Pinpoint the cell where the given text exists, returning its (x, y) midpoint coordinate. 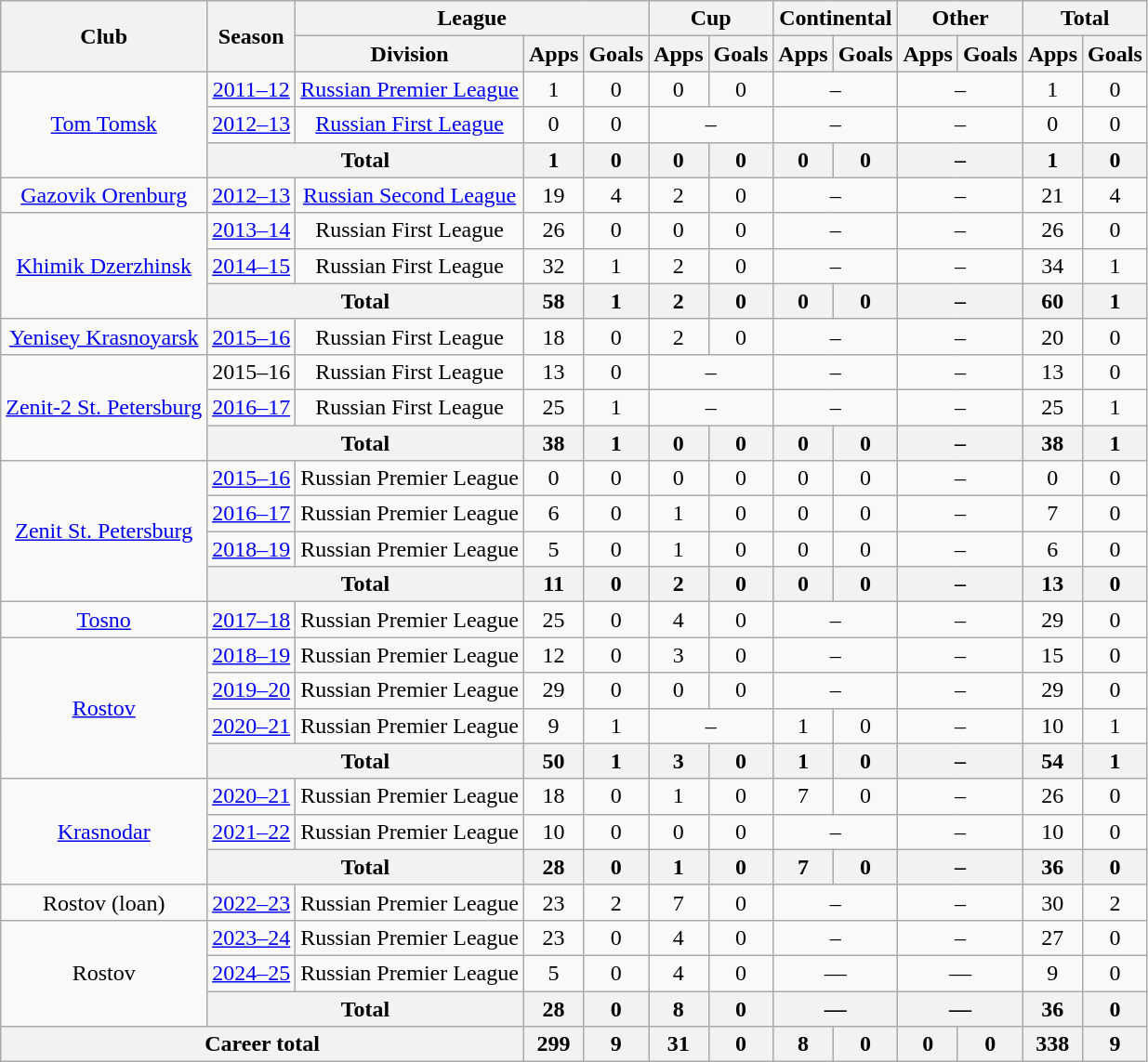
Zenit St. Petersburg (104, 531)
Khimik Dzerzhinsk (104, 266)
15 (1052, 655)
2023–24 (251, 937)
Division (410, 54)
34 (1052, 266)
Other (960, 19)
299 (553, 1044)
12 (553, 655)
Club (104, 36)
Zenit-2 St. Petersburg (104, 407)
54 (1052, 761)
31 (679, 1044)
Rostov (loan) (104, 902)
338 (1052, 1044)
Gazovik Orenburg (104, 195)
Tosno (104, 620)
2013–14 (251, 230)
2024–25 (251, 973)
2011–12 (251, 89)
58 (553, 301)
32 (553, 266)
2019–20 (251, 690)
20 (1052, 336)
2017–18 (251, 620)
2021–22 (251, 832)
Season (251, 36)
League (472, 19)
2014–15 (251, 266)
Tom Tomsk (104, 125)
50 (553, 761)
Krasnodar (104, 832)
27 (1052, 937)
Continental (836, 19)
Cup (711, 19)
Russian Second League (410, 195)
11 (553, 584)
Career total (262, 1044)
60 (1052, 301)
30 (1052, 902)
2022–23 (251, 902)
Yenisey Krasnoyarsk (104, 336)
21 (1052, 195)
19 (553, 195)
